For the text-containing cell, return its midpoint in (X, Y) coordinate format. 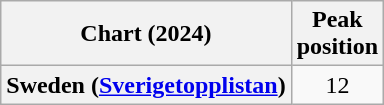
Peakposition (337, 34)
Chart (2024) (146, 34)
Sweden (Sverigetopplistan) (146, 85)
12 (337, 85)
